Search for the cell housing the specified text and yield its [X, Y] center coordinate. 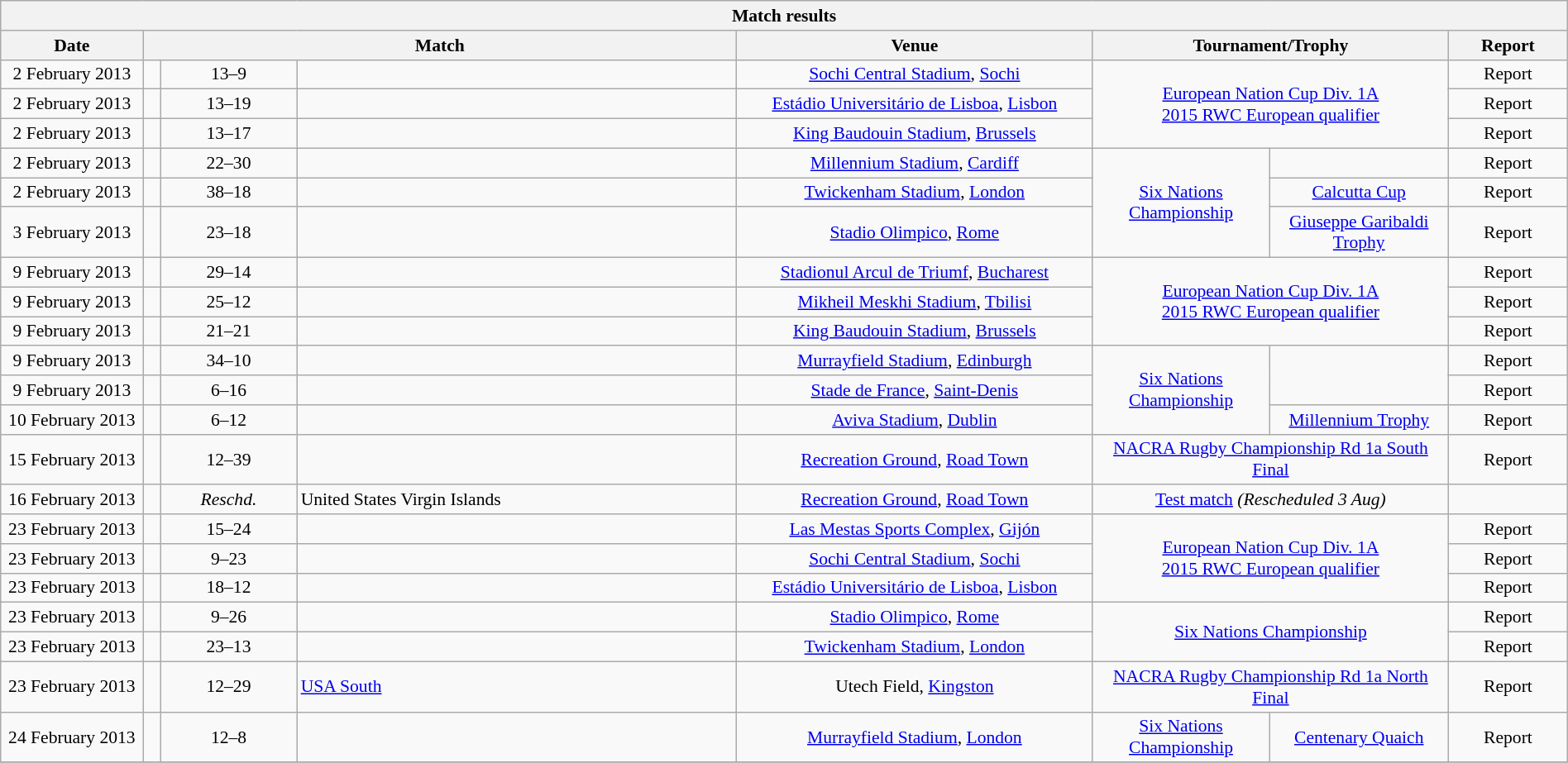
United States Virgin Islands [517, 500]
13–19 [228, 104]
22–30 [228, 163]
Mikheil Meskhi Stadium, Tbilisi [915, 302]
13–17 [228, 134]
Match results [784, 16]
Las Mestas Sports Complex, Gijón [915, 529]
NACRA Rugby Championship Rd 1a South Final [1270, 460]
USA South [517, 686]
29–14 [228, 273]
38–18 [228, 193]
Venue [915, 45]
23–18 [228, 233]
Giuseppe Garibaldi Trophy [1360, 233]
6–12 [228, 420]
Date [72, 45]
Reschd. [228, 500]
9–26 [228, 618]
Calcutta Cup [1360, 193]
Match [440, 45]
15–24 [228, 529]
24 February 2013 [72, 737]
23–13 [228, 647]
Aviva Stadium, Dublin [915, 420]
Stadionul Arcul de Triumf, Bucharest [915, 273]
34–10 [228, 361]
3 February 2013 [72, 233]
Millennium Stadium, Cardiff [915, 163]
Tournament/Trophy [1270, 45]
9–23 [228, 559]
15 February 2013 [72, 460]
12–29 [228, 686]
Utech Field, Kingston [915, 686]
Murrayfield Stadium, Edinburgh [915, 361]
Millennium Trophy [1360, 420]
Stade de France, Saint-Denis [915, 390]
NACRA Rugby Championship Rd 1a North Final [1270, 686]
6–16 [228, 390]
13–9 [228, 74]
Test match (Rescheduled 3 Aug) [1270, 500]
Murrayfield Stadium, London [915, 737]
21–21 [228, 331]
16 February 2013 [72, 500]
12–8 [228, 737]
25–12 [228, 302]
12–39 [228, 460]
10 February 2013 [72, 420]
18–12 [228, 588]
Centenary Quaich [1360, 737]
